From the cell containing the given text, extract its center point as (x, y) coordinate. 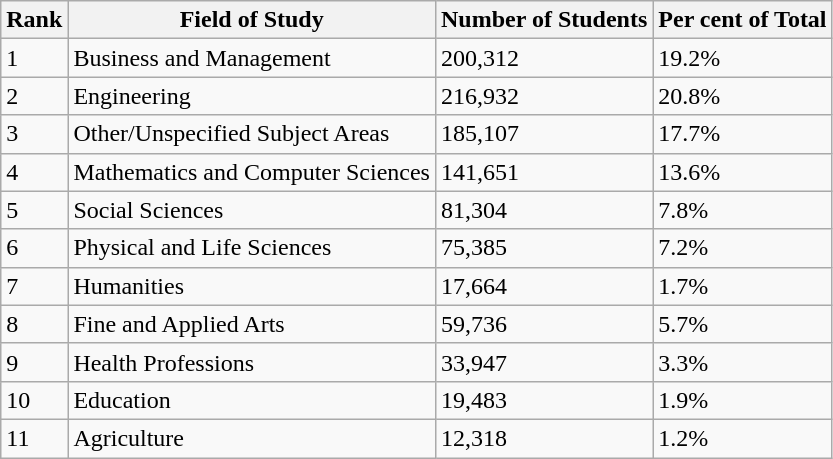
185,107 (544, 134)
Education (252, 400)
2 (34, 96)
5.7% (742, 324)
7.8% (742, 210)
12,318 (544, 438)
17.7% (742, 134)
19.2% (742, 58)
Number of Students (544, 20)
11 (34, 438)
19,483 (544, 400)
Field of Study (252, 20)
7.2% (742, 248)
216,932 (544, 96)
1.9% (742, 400)
8 (34, 324)
9 (34, 362)
1.2% (742, 438)
Per cent of Total (742, 20)
Humanities (252, 286)
59,736 (544, 324)
1.7% (742, 286)
3 (34, 134)
200,312 (544, 58)
1 (34, 58)
Health Professions (252, 362)
Physical and Life Sciences (252, 248)
7 (34, 286)
10 (34, 400)
3.3% (742, 362)
Business and Management (252, 58)
75,385 (544, 248)
81,304 (544, 210)
Rank (34, 20)
Other/Unspecified Subject Areas (252, 134)
Agriculture (252, 438)
20.8% (742, 96)
5 (34, 210)
Fine and Applied Arts (252, 324)
Engineering (252, 96)
17,664 (544, 286)
33,947 (544, 362)
Social Sciences (252, 210)
Mathematics and Computer Sciences (252, 172)
6 (34, 248)
13.6% (742, 172)
4 (34, 172)
141,651 (544, 172)
